Pinpoint the cell where the given text exists, returning its (X, Y) midpoint coordinate. 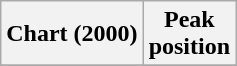
Peakposition (189, 34)
Chart (2000) (72, 34)
